Pinpoint the cell where the given text exists, returning its (X, Y) midpoint coordinate. 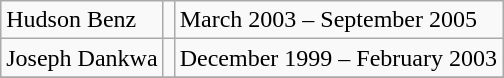
December 1999 – February 2003 (338, 58)
Joseph Dankwa (82, 58)
Hudson Benz (82, 20)
March 2003 – September 2005 (338, 20)
